Return (x, y) of the center of cell containing provided text 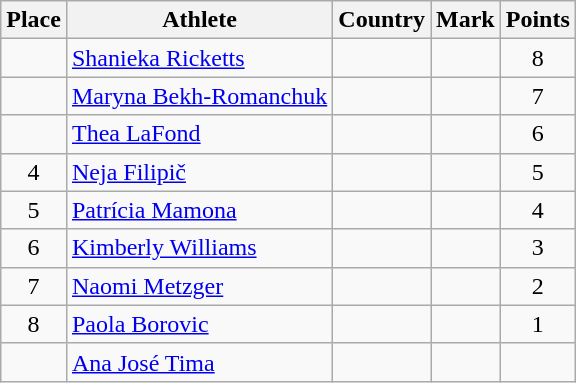
1 (538, 324)
Country (382, 20)
Place (34, 20)
Shanieka Ricketts (199, 58)
2 (538, 286)
Athlete (199, 20)
Naomi Metzger (199, 286)
Points (538, 20)
Maryna Bekh-Romanchuk (199, 96)
Mark (466, 20)
Kimberly Williams (199, 248)
Patrícia Mamona (199, 210)
Ana José Tima (199, 362)
Thea LaFond (199, 134)
Paola Borovic (199, 324)
Neja Filipič (199, 172)
3 (538, 248)
